Output the (x, y) coordinate of the center of the cell containing the given text.  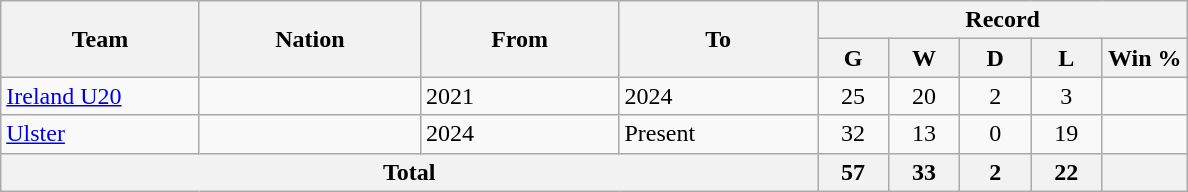
L (1066, 58)
Total (410, 172)
Win % (1145, 58)
3 (1066, 96)
20 (924, 96)
To (718, 39)
57 (854, 172)
13 (924, 134)
25 (854, 96)
Record (1003, 20)
Present (718, 134)
22 (1066, 172)
Ireland U20 (100, 96)
From (520, 39)
32 (854, 134)
19 (1066, 134)
D (996, 58)
Team (100, 39)
G (854, 58)
W (924, 58)
0 (996, 134)
33 (924, 172)
2021 (520, 96)
Nation (310, 39)
Ulster (100, 134)
